Output the [X, Y] coordinate of the center of the cell containing the given text.  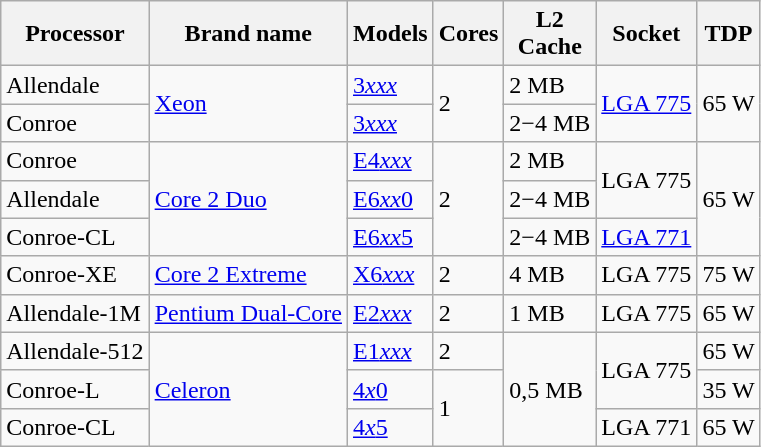
Allendale-512 [75, 351]
4x0 [390, 389]
Pentium Dual-Core [248, 313]
0,5 MB [550, 389]
Models [390, 34]
Brand name [248, 34]
Processor [75, 34]
4x5 [390, 427]
75 W [728, 275]
1 [468, 408]
E2xxx [390, 313]
Conroe-XE [75, 275]
X6xxx [390, 275]
Xeon [248, 104]
Cores [468, 34]
E6xx0 [390, 199]
35 W [728, 389]
Conroe-L [75, 389]
Allendale-1M [75, 313]
Core 2 Duo [248, 199]
E1xxx [390, 351]
4 MB [550, 275]
TDP [728, 34]
Core 2 Extreme [248, 275]
Celeron [248, 389]
Socket [646, 34]
L2Cache [550, 34]
1 MB [550, 313]
E6xx5 [390, 237]
E4xxx [390, 161]
